Find where the given text appears and provide that cell's center as (x, y) coordinate. 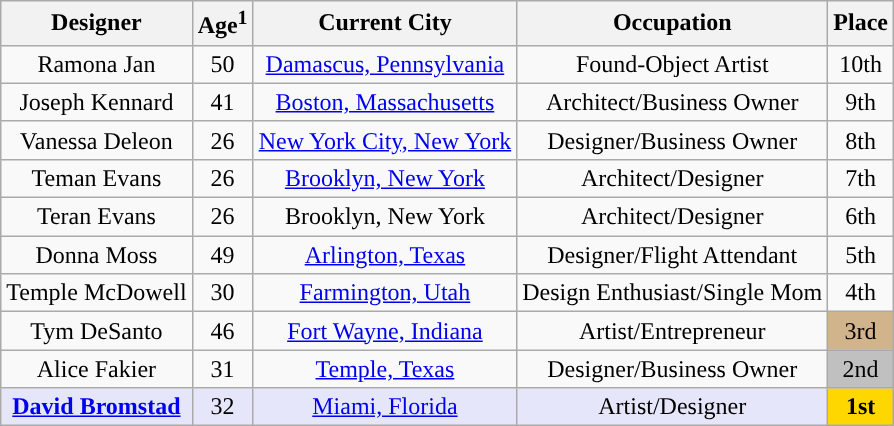
7th (861, 178)
31 (222, 369)
30 (222, 293)
Place (861, 24)
Occupation (672, 24)
9th (861, 102)
Age1 (222, 24)
6th (861, 217)
10th (861, 64)
Current City (385, 24)
50 (222, 64)
Temple McDowell (96, 293)
Donna Moss (96, 255)
Boston, Massachusetts (385, 102)
Designer/Flight Attendant (672, 255)
4th (861, 293)
8th (861, 140)
Ramona Jan (96, 64)
Artist/Entrepreneur (672, 331)
49 (222, 255)
Design Enthusiast/Single Mom (672, 293)
Miami, Florida (385, 407)
Fort Wayne, Indiana (385, 331)
New York City, New York (385, 140)
Damascus, Pennsylvania (385, 64)
Arlington, Texas (385, 255)
Tym DeSanto (96, 331)
1st (861, 407)
2nd (861, 369)
Teran Evans (96, 217)
3rd (861, 331)
5th (861, 255)
Alice Fakier (96, 369)
Designer (96, 24)
Joseph Kennard (96, 102)
Vanessa Deleon (96, 140)
Artist/Designer (672, 407)
41 (222, 102)
David Bromstad (96, 407)
Farmington, Utah (385, 293)
32 (222, 407)
46 (222, 331)
Teman Evans (96, 178)
Temple, Texas (385, 369)
Architect/Business Owner (672, 102)
Found-Object Artist (672, 64)
